Detect which cell encompasses the target text, then output its [X, Y] center coordinate. 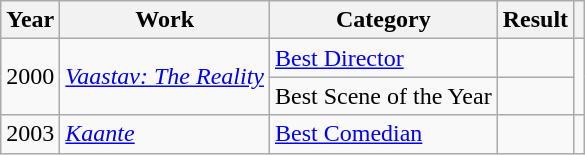
Work [165, 20]
Vaastav: The Reality [165, 77]
2003 [30, 134]
Category [384, 20]
Kaante [165, 134]
Best Scene of the Year [384, 96]
2000 [30, 77]
Result [535, 20]
Best Director [384, 58]
Year [30, 20]
Best Comedian [384, 134]
